Provide the [x, y] coordinate of the cell's center where the given text is located.  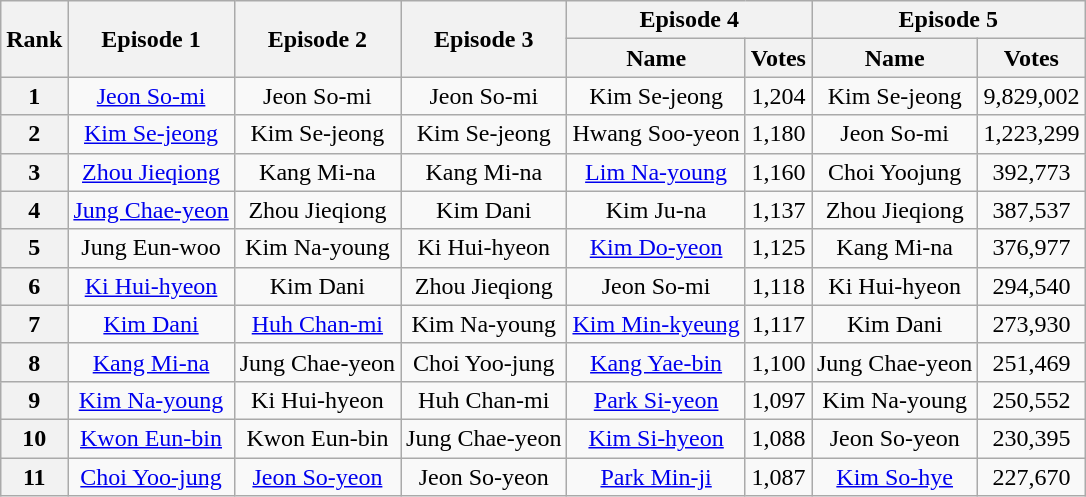
Kim Min-kyeung [656, 324]
Episode 2 [317, 39]
251,469 [1032, 362]
387,537 [1032, 210]
Jung Eun-woo [151, 248]
1,100 [778, 362]
1,137 [778, 210]
Kang Yae-bin [656, 362]
Park Min-ji [656, 477]
2 [34, 134]
1 [34, 96]
3 [34, 172]
Choi Yoojung [895, 172]
392,773 [1032, 172]
Kim Ju-na [656, 210]
1,087 [778, 477]
1,117 [778, 324]
230,395 [1032, 438]
1,223,299 [1032, 134]
1,125 [778, 248]
Hwang Soo-yeon [656, 134]
Kim Do-yeon [656, 248]
Rank [34, 39]
8 [34, 362]
7 [34, 324]
4 [34, 210]
Kim Si-hyeon [656, 438]
11 [34, 477]
1,180 [778, 134]
294,540 [1032, 286]
6 [34, 286]
9,829,002 [1032, 96]
250,552 [1032, 400]
Lim Na-young [656, 172]
9 [34, 400]
Episode 1 [151, 39]
Episode 5 [948, 20]
376,977 [1032, 248]
1,204 [778, 96]
1,088 [778, 438]
1,160 [778, 172]
Episode 4 [690, 20]
227,670 [1032, 477]
5 [34, 248]
10 [34, 438]
1,097 [778, 400]
Park Si-yeon [656, 400]
Kim So-hye [895, 477]
273,930 [1032, 324]
Episode 3 [484, 39]
1,118 [778, 286]
